Return [x, y] of the center of cell containing provided text 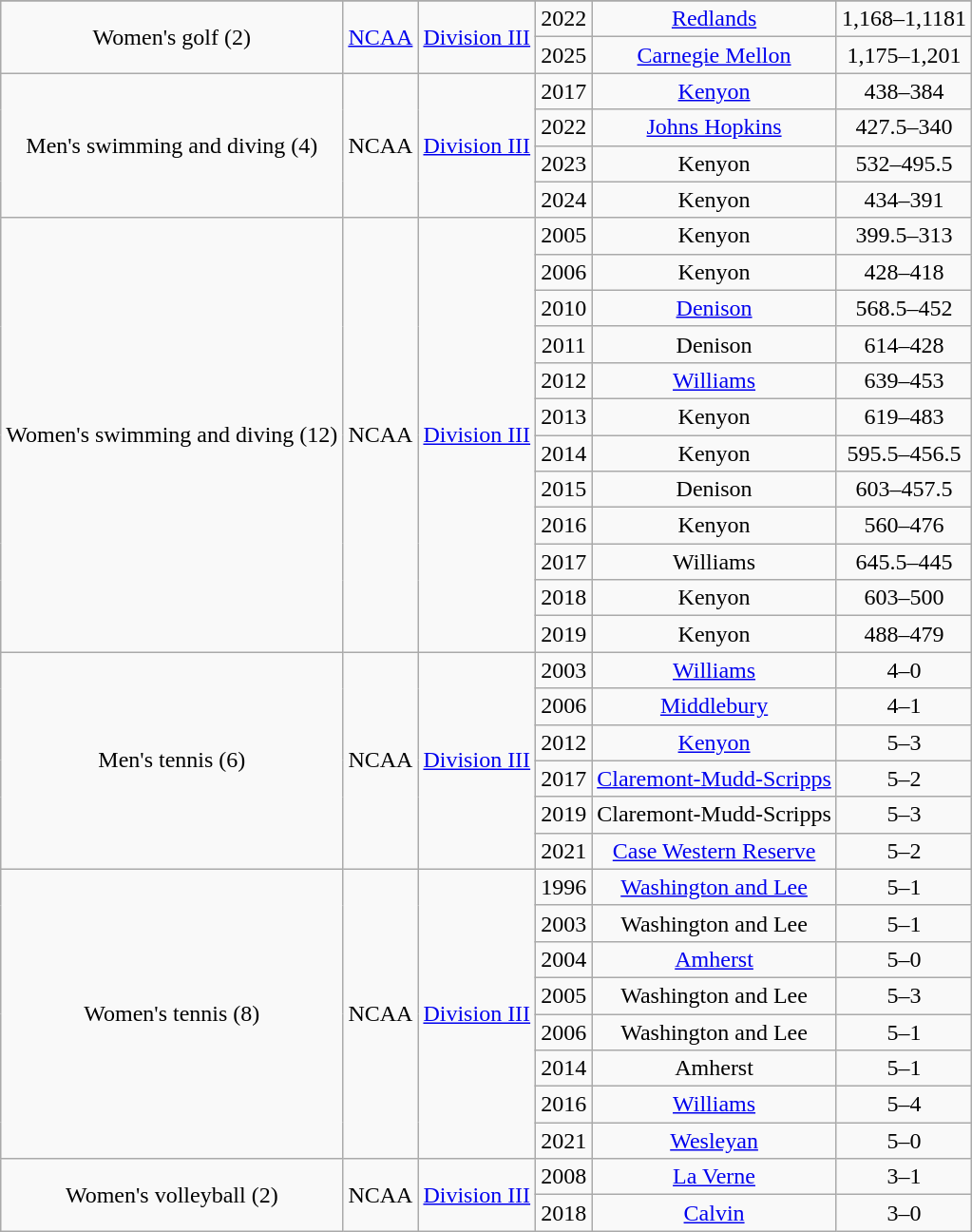
2023 [564, 164]
619–483 [904, 416]
1,175–1,201 [904, 55]
Redlands [715, 19]
2015 [564, 490]
603–500 [904, 598]
2013 [564, 416]
2024 [564, 200]
4–0 [904, 670]
5–4 [904, 1105]
4–1 [904, 706]
399.5–313 [904, 236]
Men's tennis (6) [172, 760]
Women's tennis (8) [172, 1013]
595.5–456.5 [904, 453]
Women's golf (2) [172, 37]
2010 [564, 308]
1,168–1,1181 [904, 19]
2025 [564, 55]
428–418 [904, 272]
3–1 [904, 1177]
2011 [564, 344]
488–479 [904, 634]
Wesleyan [715, 1141]
614–428 [904, 344]
Men's swimming and diving (4) [172, 145]
Johns Hopkins [715, 127]
La Verne [715, 1177]
Women's volleyball (2) [172, 1195]
427.5–340 [904, 127]
Women's swimming and diving (12) [172, 435]
Middlebury [715, 706]
603–457.5 [904, 490]
Carnegie Mellon [715, 55]
645.5–445 [904, 562]
568.5–452 [904, 308]
438–384 [904, 91]
434–391 [904, 200]
2008 [564, 1177]
Case Western Reserve [715, 851]
560–476 [904, 526]
3–0 [904, 1213]
Calvin [715, 1213]
639–453 [904, 380]
532–495.5 [904, 164]
1996 [564, 887]
2004 [564, 959]
